Capture the cell that displays the provided text and extract its [X, Y] central coordinate. 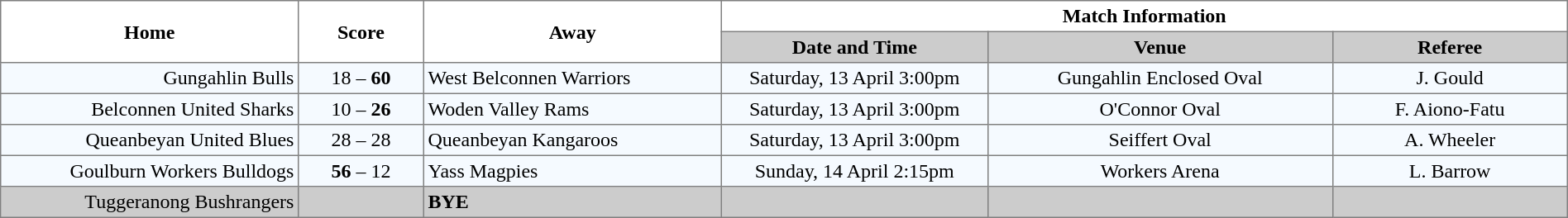
F. Aiono-Fatu [1450, 109]
Tuggeranong Bushrangers [150, 202]
L. Barrow [1450, 171]
18 – 60 [361, 78]
Date and Time [854, 47]
Venue [1159, 47]
Referee [1450, 47]
Gungahlin Bulls [150, 78]
O'Connor Oval [1159, 109]
Belconnen United Sharks [150, 109]
BYE [572, 202]
A. Wheeler [1450, 140]
Queanbeyan Kangaroos [572, 140]
Sunday, 14 April 2:15pm [854, 171]
J. Gould [1450, 78]
10 – 26 [361, 109]
Gungahlin Enclosed Oval [1159, 78]
Woden Valley Rams [572, 109]
Yass Magpies [572, 171]
Match Information [1145, 17]
Away [572, 31]
Goulburn Workers Bulldogs [150, 171]
West Belconnen Warriors [572, 78]
28 – 28 [361, 140]
Score [361, 31]
Workers Arena [1159, 171]
Home [150, 31]
Seiffert Oval [1159, 140]
Queanbeyan United Blues [150, 140]
56 – 12 [361, 171]
